Provide the (X, Y) coordinate of the cell's center where the given text is located.  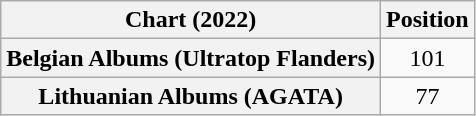
Position (428, 20)
Belgian Albums (Ultratop Flanders) (191, 58)
Chart (2022) (191, 20)
101 (428, 58)
Lithuanian Albums (AGATA) (191, 96)
77 (428, 96)
